Extract the [X, Y] coordinate from the center of the cell holding the provided text.  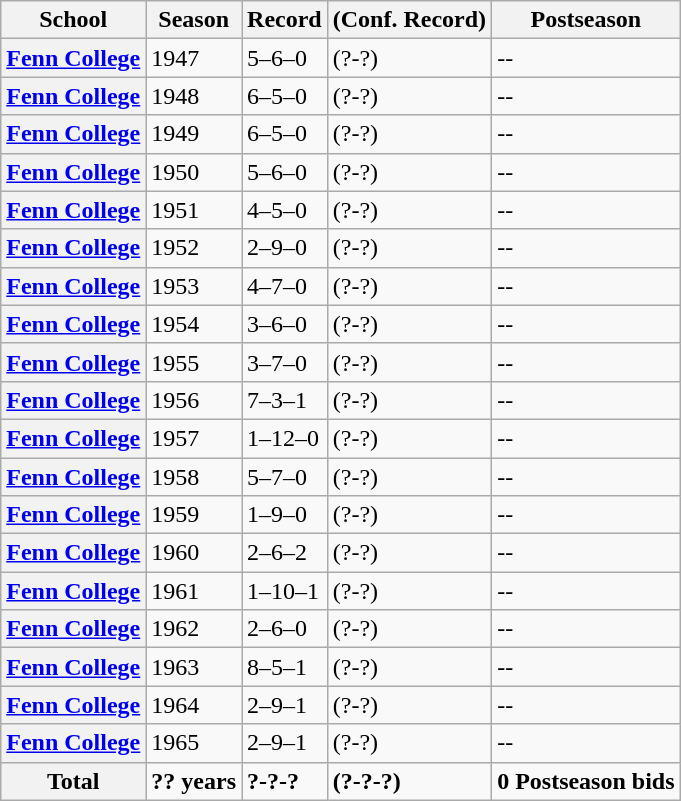
1957 [194, 438]
1958 [194, 477]
1961 [194, 591]
(?-?-?) [409, 781]
Season [194, 20]
4–5–0 [285, 210]
1949 [194, 134]
1–12–0 [285, 438]
?-?-? [285, 781]
3–6–0 [285, 324]
3–7–0 [285, 362]
2–6–2 [285, 553]
1964 [194, 705]
(Conf. Record) [409, 20]
1952 [194, 248]
4–7–0 [285, 286]
1959 [194, 515]
1948 [194, 96]
8–5–1 [285, 667]
1960 [194, 553]
?? years [194, 781]
7–3–1 [285, 400]
Total [74, 781]
School [74, 20]
1962 [194, 629]
1954 [194, 324]
0 Postseason bids [586, 781]
1956 [194, 400]
5–7–0 [285, 477]
1–9–0 [285, 515]
Record [285, 20]
1953 [194, 286]
Postseason [586, 20]
1965 [194, 743]
2–9–0 [285, 248]
1–10–1 [285, 591]
1963 [194, 667]
2–6–0 [285, 629]
1955 [194, 362]
1947 [194, 58]
1950 [194, 172]
1951 [194, 210]
